Extract the [X, Y] coordinate from the center of the cell holding the provided text.  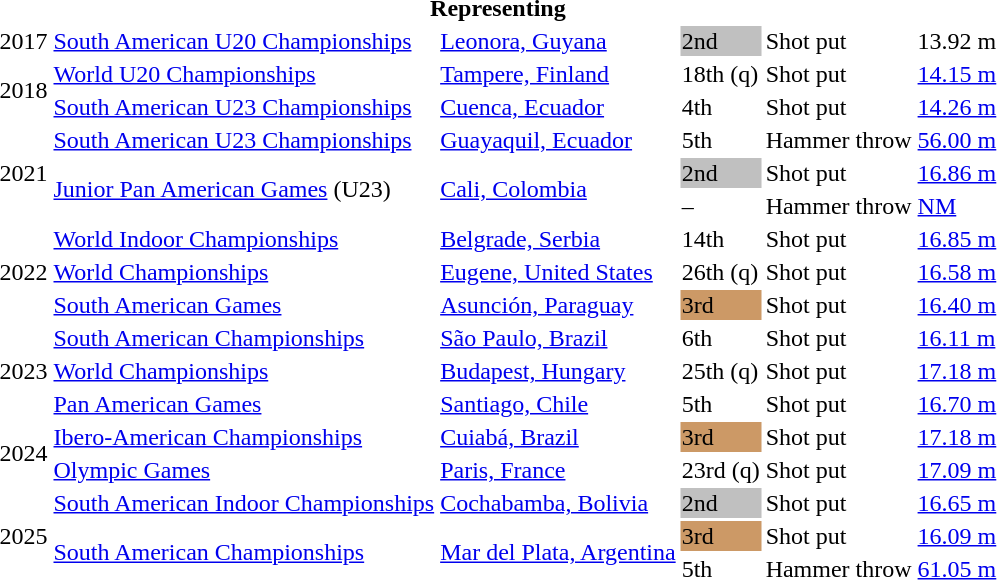
South American U20 Championships [244, 41]
25th (q) [720, 371]
South American Games [244, 305]
Tampere, Finland [558, 74]
Eugene, United States [558, 272]
Cochabamba, Bolivia [558, 503]
Ibero-American Championships [244, 437]
26th (q) [720, 272]
Olympic Games [244, 470]
Cali, Colombia [558, 190]
23rd (q) [720, 470]
Cuenca, Ecuador [558, 107]
Leonora, Guyana [558, 41]
Junior Pan American Games (U23) [244, 190]
6th [720, 338]
South American Indoor Championships [244, 503]
4th [720, 107]
14th [720, 239]
Cuiabá, Brazil [558, 437]
South American Championships [244, 338]
Budapest, Hungary [558, 371]
Belgrade, Serbia [558, 239]
Pan American Games [244, 404]
Paris, France [558, 470]
Asunción, Paraguay [558, 305]
18th (q) [720, 74]
World U20 Championships [244, 74]
– [720, 206]
Guayaquil, Ecuador [558, 140]
São Paulo, Brazil [558, 338]
Santiago, Chile [558, 404]
World Indoor Championships [244, 239]
